Detect which cell encompasses the target text, then output its [x, y] center coordinate. 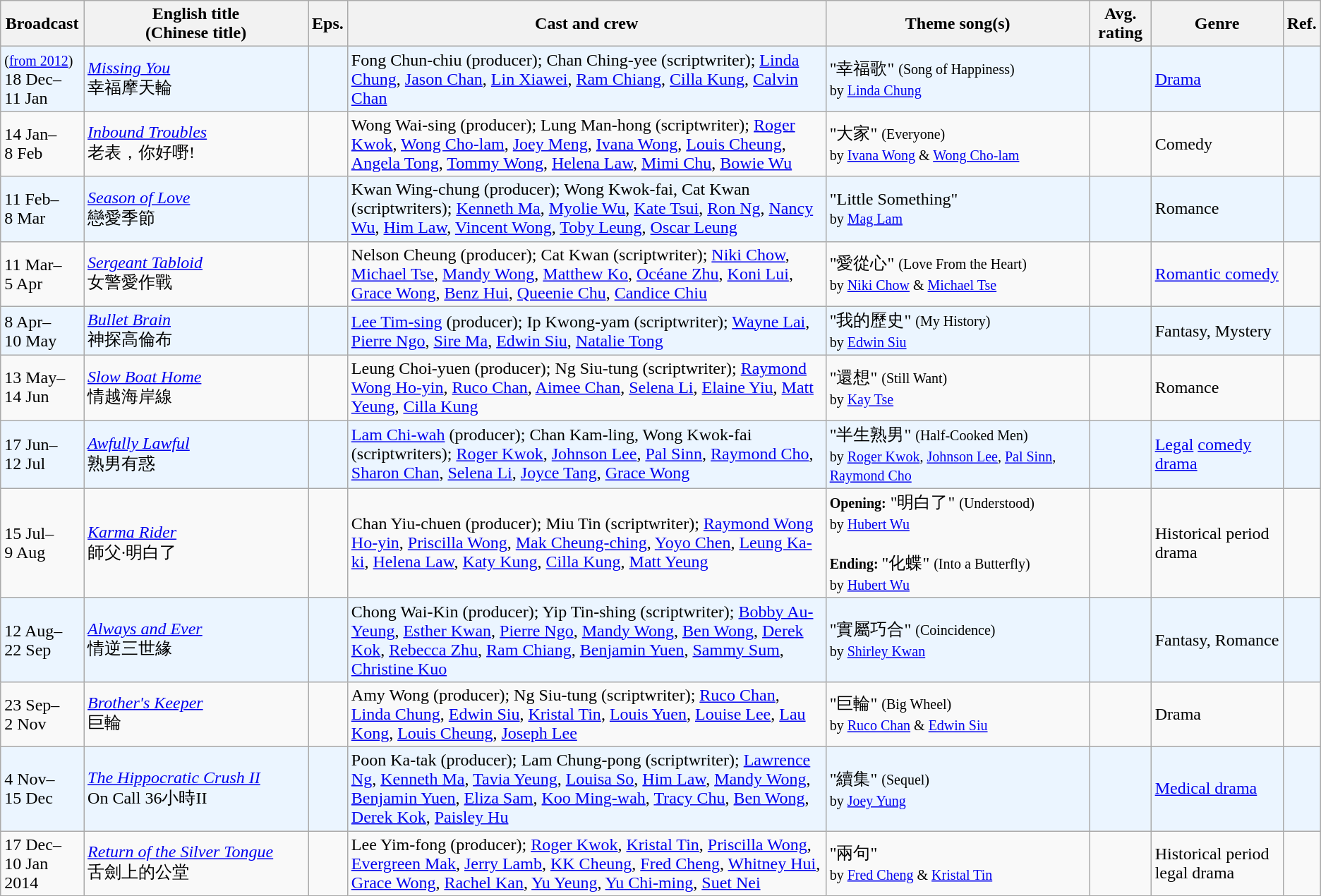
Return of the Silver Tongue舌劍上的公堂 [196, 864]
14 Jan–8 Feb [42, 144]
Cast and crew [586, 24]
Genre [1217, 24]
11 Mar–5 Apr [42, 274]
Missing You幸福摩天輪 [196, 79]
17 Dec–10 Jan 2014 [42, 864]
11 Feb–8 Mar [42, 209]
"還想" (Still Want)by Kay Tse [958, 388]
Season of Love戀愛季節 [196, 209]
"大家" (Everyone)by Ivana Wong & Wong Cho-lam [958, 144]
Legal comedy drama [1217, 454]
(from 2012)18 Dec–11 Jan [42, 79]
"Little Something"by Mag Lam [958, 209]
15 Jul–9 Aug [42, 543]
"續集" (Sequel)by Joey Yung [958, 789]
"幸福歌" (Song of Happiness)by Linda Chung [958, 79]
Romantic comedy [1217, 274]
Medical drama [1217, 789]
Bullet Brain神探高倫布 [196, 331]
"巨輪" (Big Wheel)by Ruco Chan & Edwin Siu [958, 714]
Opening: "明白了" (Understood)by Hubert Wu Ending: "化蝶" (Into a Butterfly)by Hubert Wu [958, 543]
"我的歷史" (My History)by Edwin Siu [958, 331]
13 May–14 Jun [42, 388]
"兩句" by Fred Cheng & Kristal Tin [958, 864]
Fantasy, Romance [1217, 639]
Eps. [328, 24]
The Hippocratic Crush IIOn Call 36小時II [196, 789]
Avg. rating [1121, 24]
17 Jun–12 Jul [42, 454]
Always and Ever情逆三世緣 [196, 639]
"實屬巧合" (Coincidence)by Shirley Kwan [958, 639]
Leung Choi-yuen (producer); Ng Siu-tung (scriptwriter); Raymond Wong Ho-yin, Ruco Chan, Aimee Chan, Selena Li, Elaine Yiu, Matt Yeung, Cilla Kung [586, 388]
Broadcast [42, 24]
Lee Tim-sing (producer); Ip Kwong-yam (scriptwriter); Wayne Lai, Pierre Ngo, Sire Ma, Edwin Siu, Natalie Tong [586, 331]
Fong Chun-chiu (producer); Chan Ching-yee (scriptwriter); Linda Chung, Jason Chan, Lin Xiawei, Ram Chiang, Cilla Kung, Calvin Chan [586, 79]
Comedy [1217, 144]
4 Nov–15 Dec [42, 789]
Historical period drama [1217, 543]
Sergeant Tabloid女警愛作戰 [196, 274]
Slow Boat Home情越海岸線 [196, 388]
"半生熟男" (Half-Cooked Men)by Roger Kwok, Johnson Lee, Pal Sinn, Raymond Cho [958, 454]
Historical period legal drama [1217, 864]
Fantasy, Mystery [1217, 331]
English title (Chinese title) [196, 24]
Brother's Keeper巨輪 [196, 714]
Theme song(s) [958, 24]
Karma Rider師父·明白了 [196, 543]
12 Aug–22 Sep [42, 639]
Awfully Lawful熟男有惑 [196, 454]
8 Apr–10 May [42, 331]
"愛從心" (Love From the Heart)by Niki Chow & Michael Tse [958, 274]
Ref. [1301, 24]
23 Sep–2 Nov [42, 714]
Inbound Troubles老表，你好嘢! [196, 144]
